Return the [X, Y] coordinate for the center point of the cell that contains the specified text.  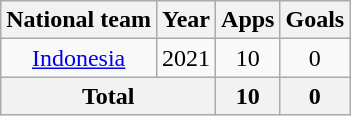
Apps [248, 20]
Goals [315, 20]
Year [186, 20]
Total [108, 96]
Indonesia [79, 58]
National team [79, 20]
2021 [186, 58]
